Find where the given text appears and provide that cell's center as (x, y) coordinate. 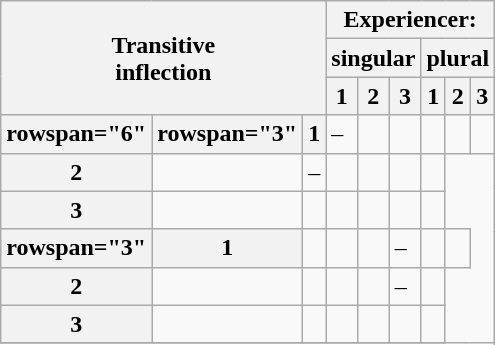
Experiencer: (410, 20)
Transitive inflection (164, 58)
singular (374, 58)
plural (458, 58)
rowspan="6" (76, 134)
